Output the (X, Y) coordinate of the center of the cell containing the given text.  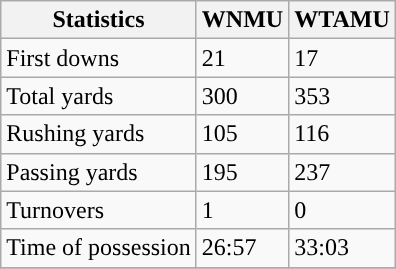
Turnovers (99, 210)
First downs (99, 58)
Passing yards (99, 172)
116 (342, 134)
33:03 (342, 248)
17 (342, 58)
0 (342, 210)
WTAMU (342, 20)
1 (242, 210)
Statistics (99, 20)
353 (342, 96)
105 (242, 134)
26:57 (242, 248)
237 (342, 172)
21 (242, 58)
Time of possession (99, 248)
300 (242, 96)
WNMU (242, 20)
Total yards (99, 96)
Rushing yards (99, 134)
195 (242, 172)
